Return the (x, y) coordinate for the center point of the cell that contains the specified text.  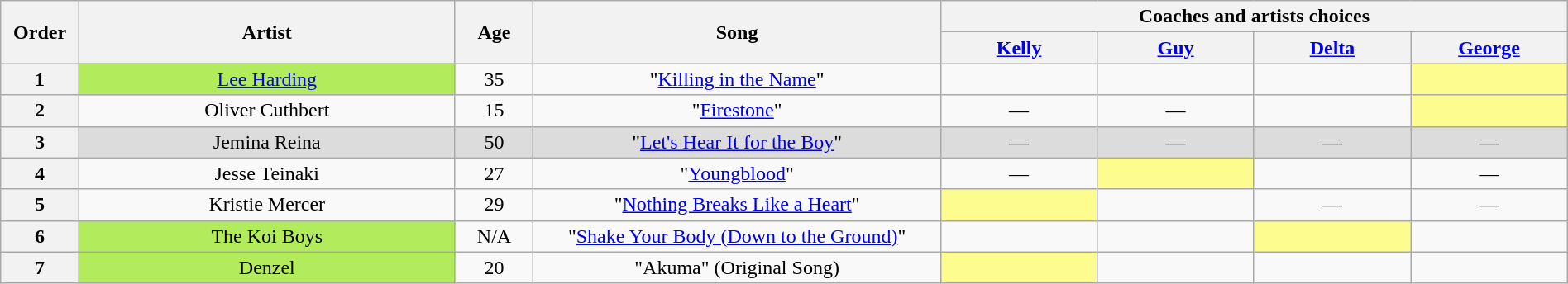
2 (40, 111)
George (1489, 48)
15 (495, 111)
"Let's Hear It for the Boy" (738, 142)
35 (495, 79)
Kelly (1019, 48)
Lee Harding (266, 79)
27 (495, 173)
Kristie Mercer (266, 205)
Delta (1331, 48)
Order (40, 32)
N/A (495, 236)
Jesse Teinaki (266, 173)
Age (495, 32)
4 (40, 173)
The Koi Boys (266, 236)
"Akuma" (Original Song) (738, 267)
Artist (266, 32)
"Firestone" (738, 111)
Denzel (266, 267)
50 (495, 142)
"Nothing Breaks Like a Heart" (738, 205)
"Shake Your Body (Down to the Ground)" (738, 236)
Song (738, 32)
Oliver Cuthbert (266, 111)
"Youngblood" (738, 173)
20 (495, 267)
29 (495, 205)
3 (40, 142)
6 (40, 236)
Coaches and artists choices (1254, 17)
Jemina Reina (266, 142)
5 (40, 205)
Guy (1176, 48)
1 (40, 79)
7 (40, 267)
"Killing in the Name" (738, 79)
